Identify which cell holds the provided text, then report its [x, y] central coordinate. 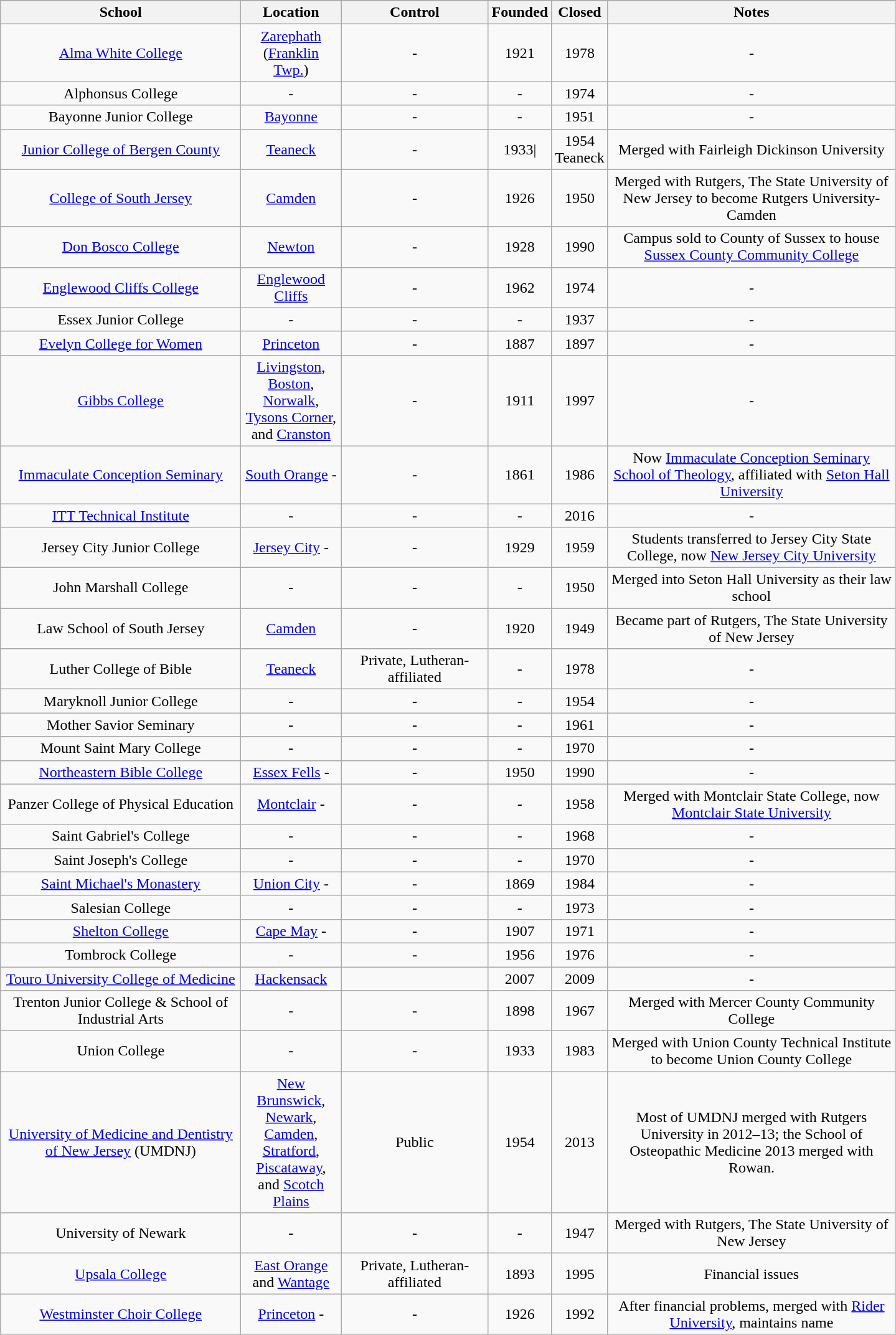
Campus sold to County of Sussex to house Sussex County Community College [751, 247]
1898 [520, 1011]
College of South Jersey [121, 198]
2009 [580, 978]
Closed [580, 12]
Englewood Cliffs [291, 288]
Financial issues [751, 1274]
Livingston, Boston, Norwalk, Tysons Corner, and Cranston [291, 400]
1967 [580, 1011]
Most of UMDNJ merged with Rutgers University in 2012–13; the School of Osteopathic Medicine 2013 merged with Rowan. [751, 1142]
Mother Savior Seminary [121, 725]
1947 [580, 1233]
1973 [580, 907]
Now Immaculate Conception Seminary School of Theology, affiliated with Seton Hall University [751, 474]
Bayonne Junior College [121, 117]
Bayonne [291, 117]
Notes [751, 12]
1962 [520, 288]
1959 [580, 548]
1897 [580, 343]
Englewood Cliffs College [121, 288]
Essex Fells - [291, 772]
Panzer College of Physical Education [121, 804]
Luther College of Bible [121, 669]
1869 [520, 884]
2013 [580, 1142]
Union City - [291, 884]
John Marshall College [121, 588]
1971 [580, 931]
Students transferred to Jersey City State College, now New Jersey City University [751, 548]
1961 [580, 725]
Trenton Junior College & School of Industrial Arts [121, 1011]
Saint Joseph's College [121, 860]
Merged with Mercer County Community College [751, 1011]
1937 [580, 319]
Jersey City Junior College [121, 548]
Evelyn College for Women [121, 343]
1976 [580, 955]
Merged with Union County Technical Institute to become Union County College [751, 1051]
Maryknoll Junior College [121, 701]
Saint Gabriel's College [121, 836]
Merged with Fairleigh Dickinson University [751, 149]
1983 [580, 1051]
Mount Saint Mary College [121, 748]
1929 [520, 548]
East Orange and Wantage [291, 1274]
Gibbs College [121, 400]
Upsala College [121, 1274]
Immaculate Conception Seminary [121, 474]
Touro University College of Medicine [121, 978]
Essex Junior College [121, 319]
1997 [580, 400]
Founded [520, 12]
1911 [520, 400]
1920 [520, 629]
Union College [121, 1051]
Newton [291, 247]
Merged with Rutgers, The State University of New Jersey to become Rutgers University-Camden [751, 198]
1951 [580, 117]
After financial problems, merged with Rider University, maintains name [751, 1314]
1954 Teaneck [580, 149]
Public [415, 1142]
Cape May - [291, 931]
Junior College of Bergen County [121, 149]
Don Bosco College [121, 247]
Control [415, 12]
1861 [520, 474]
Salesian College [121, 907]
1958 [580, 804]
1893 [520, 1274]
1933| [520, 149]
Princeton - [291, 1314]
1968 [580, 836]
1992 [580, 1314]
1995 [580, 1274]
1933 [520, 1051]
Merged with Montclair State College, now Montclair State University [751, 804]
1928 [520, 247]
Alphonsus College [121, 93]
Shelton College [121, 931]
University of Newark [121, 1233]
Jersey City - [291, 548]
1921 [520, 53]
1986 [580, 474]
Became part of Rutgers, The State University of New Jersey [751, 629]
Saint Michael's Monastery [121, 884]
Law School of South Jersey [121, 629]
University of Medicine and Dentistry of New Jersey (UMDNJ) [121, 1142]
Northeastern Bible College [121, 772]
Tombrock College [121, 955]
Westminster Choir College [121, 1314]
Merged into Seton Hall University as their law school [751, 588]
2016 [580, 515]
1949 [580, 629]
1907 [520, 931]
South Orange - [291, 474]
ITT Technical Institute [121, 515]
School [121, 12]
Merged with Rutgers, The State University of New Jersey [751, 1233]
1984 [580, 884]
1956 [520, 955]
2007 [520, 978]
Montclair - [291, 804]
New Brunswick, Newark, Camden, Stratford, Piscataway, and Scotch Plains [291, 1142]
Location [291, 12]
Alma White College [121, 53]
1887 [520, 343]
Princeton [291, 343]
Zarephath (Franklin Twp.) [291, 53]
Hackensack [291, 978]
